Find where the given text appears and provide that cell's center as [x, y] coordinate. 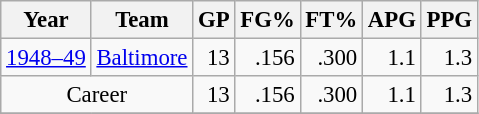
Career [97, 95]
FT% [332, 20]
APG [392, 20]
FG% [268, 20]
1948–49 [46, 58]
Team [142, 20]
PPG [449, 20]
Year [46, 20]
GP [214, 20]
Baltimore [142, 58]
